Locate the cell with the specified text and output its (x, y) center coordinate. 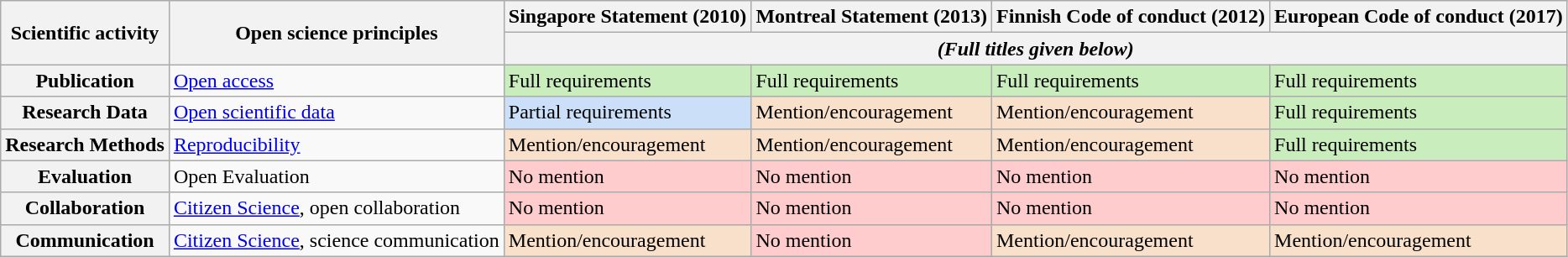
Research Data (86, 113)
Citizen Science, open collaboration (336, 208)
Singapore Statement (2010) (628, 17)
Open access (336, 81)
Open scientific data (336, 113)
Finnish Code of conduct (2012) (1130, 17)
Partial requirements (628, 113)
Collaboration (86, 208)
Open Evaluation (336, 176)
Publication (86, 81)
Citizen Science, science communication (336, 240)
(Full titles given below) (1036, 49)
Scientific activity (86, 33)
Montreal Statement (2013) (871, 17)
Evaluation (86, 176)
Research Methods (86, 144)
Open science principles (336, 33)
European Code of conduct (2017) (1419, 17)
Communication (86, 240)
Reproducibility (336, 144)
